Scan for the cell matching the given text and deliver its [X, Y] coordinate at center. 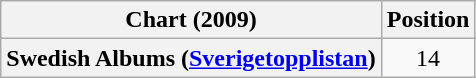
Swedish Albums (Sverigetopplistan) [191, 58]
14 [428, 58]
Chart (2009) [191, 20]
Position [428, 20]
